For the text-containing cell, return its midpoint in (x, y) coordinate format. 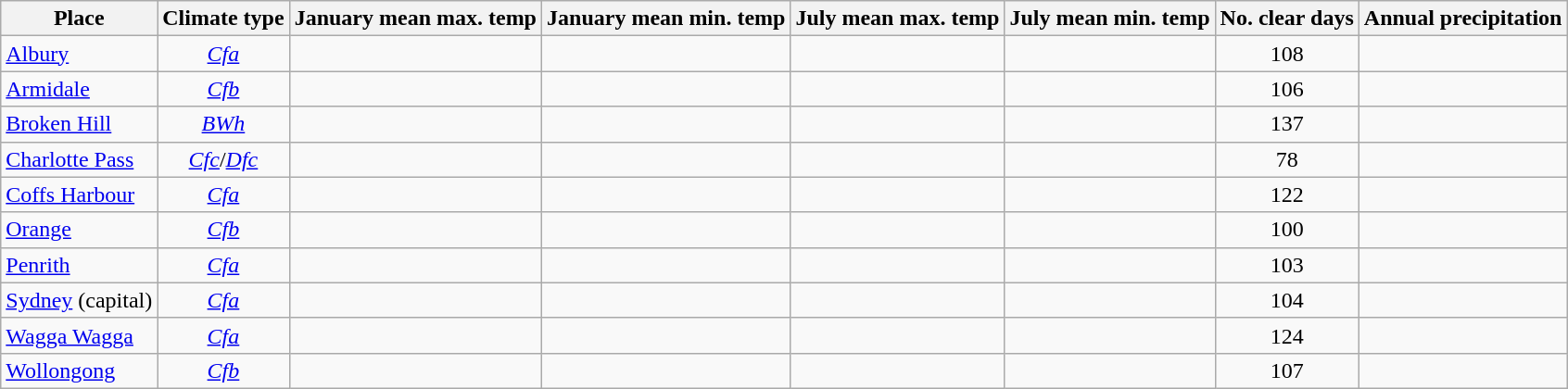
122 (1286, 194)
108 (1286, 54)
137 (1286, 124)
Penrith (80, 265)
Broken Hill (80, 124)
BWh (223, 124)
104 (1286, 300)
July mean max. temp (897, 19)
Sydney (capital) (80, 300)
Armidale (80, 89)
Albury (80, 54)
100 (1286, 230)
Annual precipitation (1462, 19)
Orange (80, 230)
Coffs Harbour (80, 194)
Charlotte Pass (80, 159)
Cfc/Dfc (223, 159)
106 (1286, 89)
January mean max. temp (415, 19)
124 (1286, 335)
Wagga Wagga (80, 335)
July mean min. temp (1110, 19)
78 (1286, 159)
103 (1286, 265)
January mean min. temp (666, 19)
Wollongong (80, 370)
107 (1286, 370)
Climate type (223, 19)
Place (80, 19)
No. clear days (1286, 19)
